Find where the given text appears and provide that cell's center as [X, Y] coordinate. 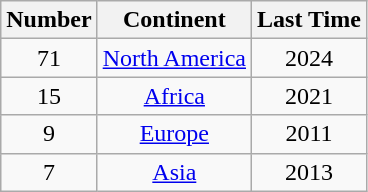
71 [49, 58]
7 [49, 172]
15 [49, 96]
9 [49, 134]
Continent [174, 20]
2011 [310, 134]
Europe [174, 134]
2013 [310, 172]
Number [49, 20]
Asia [174, 172]
2021 [310, 96]
Africa [174, 96]
Last Time [310, 20]
North America [174, 58]
2024 [310, 58]
